Search for the cell housing the specified text and yield its [x, y] center coordinate. 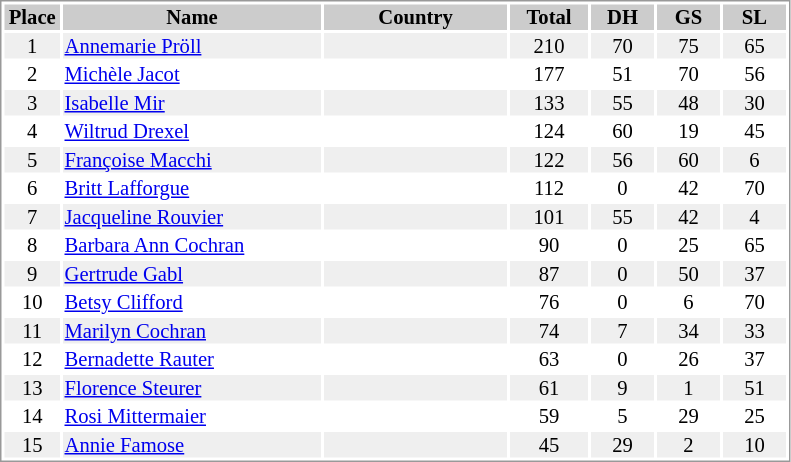
124 [549, 131]
Françoise Macchi [192, 160]
50 [688, 274]
48 [688, 103]
19 [688, 131]
12 [32, 359]
Jacqueline Rouvier [192, 217]
76 [549, 303]
SL [754, 17]
Wiltrud Drexel [192, 131]
14 [32, 417]
26 [688, 359]
Bernadette Rauter [192, 359]
Place [32, 17]
177 [549, 75]
Rosi Mittermaier [192, 417]
61 [549, 388]
Michèle Jacot [192, 75]
Barbara Ann Cochran [192, 245]
15 [32, 445]
8 [32, 245]
33 [754, 331]
90 [549, 245]
210 [549, 46]
3 [32, 103]
63 [549, 359]
11 [32, 331]
133 [549, 103]
Name [192, 17]
74 [549, 331]
34 [688, 331]
59 [549, 417]
Isabelle Mir [192, 103]
Britt Lafforgue [192, 189]
75 [688, 46]
DH [622, 17]
Gertrude Gabl [192, 274]
Marilyn Cochran [192, 331]
Country [416, 17]
87 [549, 274]
13 [32, 388]
122 [549, 160]
Betsy Clifford [192, 303]
Total [549, 17]
101 [549, 217]
GS [688, 17]
Annie Famose [192, 445]
30 [754, 103]
112 [549, 189]
Annemarie Pröll [192, 46]
Florence Steurer [192, 388]
